Return the [X, Y] coordinate for the center point of the cell that contains the specified text.  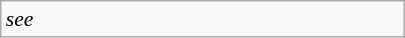
see [203, 19]
